Identify which cell holds the provided text, then report its [X, Y] central coordinate. 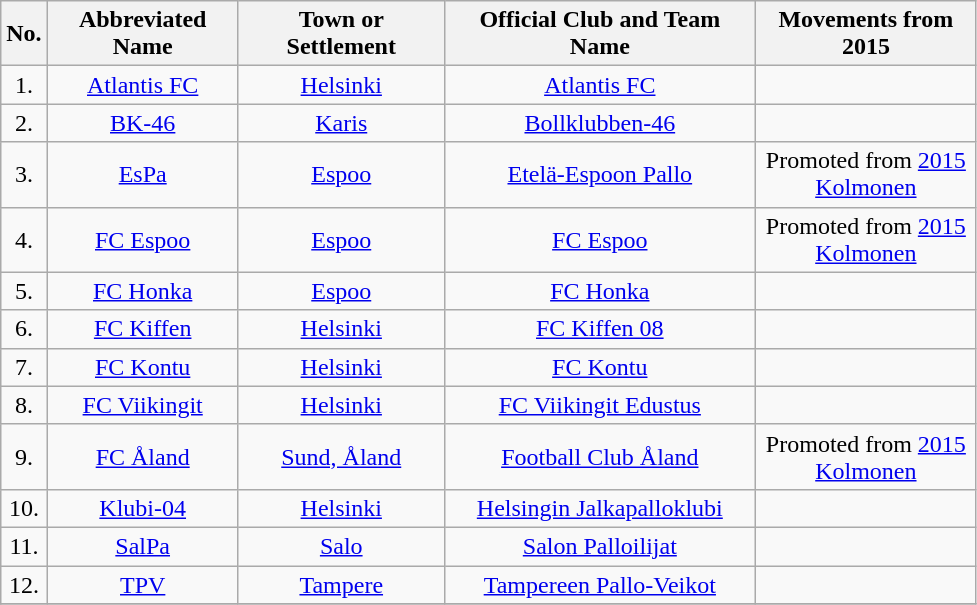
5. [24, 291]
6. [24, 329]
FC Kiffen [142, 329]
Etelä-Espoon Pallo [600, 174]
Bollklubben-46 [600, 123]
Karis [341, 123]
2. [24, 123]
Football Club Åland [600, 456]
FC Kiffen 08 [600, 329]
EsPa [142, 174]
9. [24, 456]
Tampereen Pallo-Veikot [600, 585]
11. [24, 546]
FC Åland [142, 456]
Helsingin Jalkapalloklubi [600, 508]
FC Viikingit [142, 405]
Official Club and Team Name [600, 34]
Tampere [341, 585]
BK-46 [142, 123]
Abbreviated Name [142, 34]
Town or Settlement [341, 34]
Sund, Åland [341, 456]
Klubi-04 [142, 508]
TPV [142, 585]
Salon Palloilijat [600, 546]
No. [24, 34]
1. [24, 85]
7. [24, 367]
SalPa [142, 546]
4. [24, 240]
FC Viikingit Edustus [600, 405]
Movements from 2015 [866, 34]
8. [24, 405]
3. [24, 174]
Salo [341, 546]
12. [24, 585]
10. [24, 508]
